For the text-containing cell, return its midpoint in [X, Y] coordinate format. 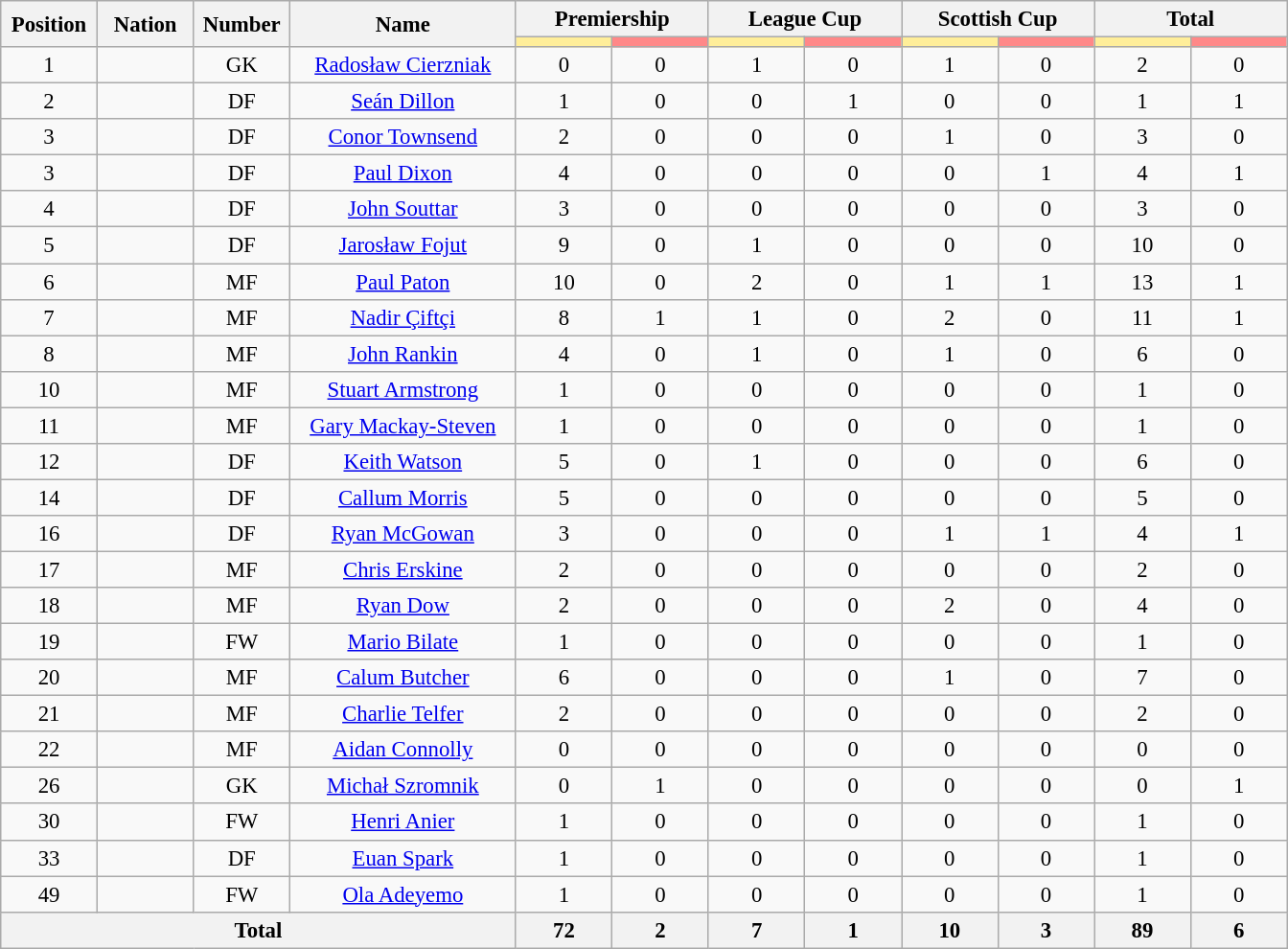
Premiership [611, 19]
13 [1142, 282]
89 [1142, 930]
John Rankin [403, 354]
16 [50, 534]
Gary Mackay-Steven [403, 426]
Calum Butcher [403, 678]
Ryan Dow [403, 606]
72 [563, 930]
20 [50, 678]
Number [241, 24]
Chris Erskine [403, 569]
17 [50, 569]
Nadir Çiftçi [403, 317]
21 [50, 714]
Ryan McGowan [403, 534]
League Cup [805, 19]
22 [50, 750]
John Souttar [403, 210]
Charlie Telfer [403, 714]
18 [50, 606]
Stuart Armstrong [403, 389]
Seán Dillon [403, 102]
Paul Dixon [403, 174]
Mario Bilate [403, 642]
33 [50, 858]
Michał Szromnik [403, 786]
Nation [146, 24]
12 [50, 462]
Aidan Connolly [403, 750]
Henri Anier [403, 822]
Keith Watson [403, 462]
19 [50, 642]
26 [50, 786]
Position [50, 24]
Ola Adeyemo [403, 894]
Jarosław Fojut [403, 245]
Radosław Cierzniak [403, 65]
Euan Spark [403, 858]
9 [563, 245]
49 [50, 894]
30 [50, 822]
14 [50, 498]
Conor Townsend [403, 137]
Paul Paton [403, 282]
Scottish Cup [997, 19]
Callum Morris [403, 498]
Name [403, 24]
